Determine the (x, y) coordinate at the center of the cell enclosing the given text.  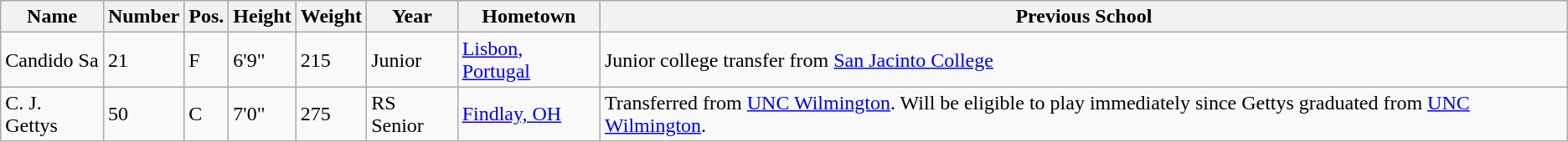
Findlay, OH (529, 114)
275 (331, 114)
6'9" (262, 60)
C (206, 114)
Lisbon, Portugal (529, 60)
Number (143, 17)
Height (262, 17)
Hometown (529, 17)
Junior college transfer from San Jacinto College (1084, 60)
Pos. (206, 17)
215 (331, 60)
Year (412, 17)
C. J. Gettys (52, 114)
RS Senior (412, 114)
Candido Sa (52, 60)
Transferred from UNC Wilmington. Will be eligible to play immediately since Gettys graduated from UNC Wilmington. (1084, 114)
F (206, 60)
Name (52, 17)
7'0" (262, 114)
Previous School (1084, 17)
Junior (412, 60)
21 (143, 60)
Weight (331, 17)
50 (143, 114)
